Find where the given text appears and provide that cell's center as [X, Y] coordinate. 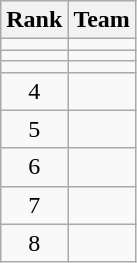
8 [34, 243]
Team [102, 20]
6 [34, 167]
5 [34, 129]
4 [34, 91]
7 [34, 205]
Rank [34, 20]
